Detect which cell encompasses the target text, then output its (X, Y) center coordinate. 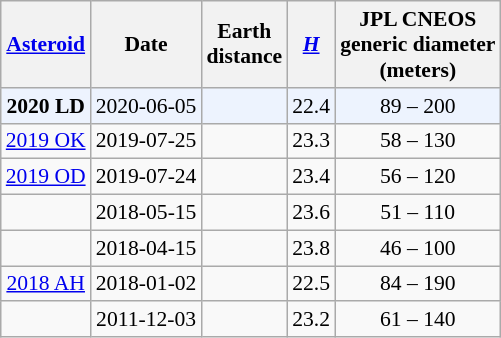
2019 OK (46, 141)
Asteroid (46, 44)
2019-07-24 (146, 177)
23.8 (311, 248)
2019 OD (46, 177)
2020-06-05 (146, 106)
84 – 190 (418, 284)
2011-12-03 (146, 320)
56 – 120 (418, 177)
23.6 (311, 213)
46 – 100 (418, 248)
2019-07-25 (146, 141)
2018 AH (46, 284)
Date (146, 44)
22.4 (311, 106)
2018-04-15 (146, 248)
JPL CNEOSgeneric diameter(meters) (418, 44)
51 – 110 (418, 213)
23.3 (311, 141)
2020 LD (46, 106)
89 – 200 (418, 106)
58 – 130 (418, 141)
23.4 (311, 177)
61 – 140 (418, 320)
Earthdistance (244, 44)
22.5 (311, 284)
2018-05-15 (146, 213)
H (311, 44)
23.2 (311, 320)
2018-01-02 (146, 284)
